Find where the given text appears and provide that cell's center as (X, Y) coordinate. 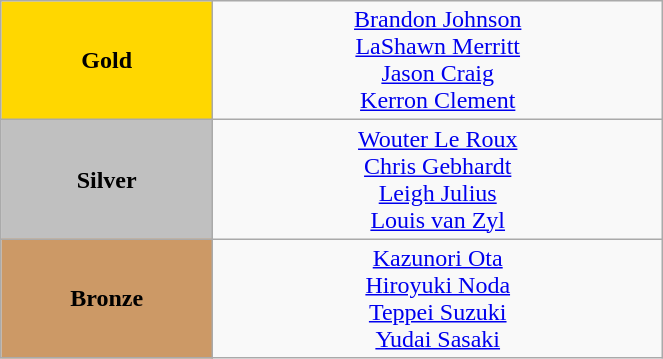
Gold (107, 60)
Silver (107, 180)
Brandon JohnsonLaShawn MerrittJason CraigKerron Clement (438, 60)
Kazunori OtaHiroyuki NodaTeppei SuzukiYudai Sasaki (438, 298)
Wouter Le RouxChris GebhardtLeigh JuliusLouis van Zyl (438, 180)
Bronze (107, 298)
